Detect which cell encompasses the target text, then output its (X, Y) center coordinate. 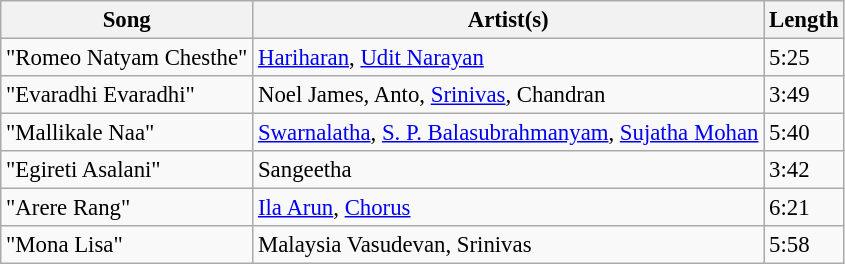
3:42 (804, 170)
Swarnalatha, S. P. Balasubrahmanyam, Sujatha Mohan (508, 133)
5:40 (804, 133)
6:21 (804, 208)
Artist(s) (508, 20)
Length (804, 20)
5:58 (804, 245)
Sangeetha (508, 170)
"Egireti Asalani" (127, 170)
Ila Arun, Chorus (508, 208)
Malaysia Vasudevan, Srinivas (508, 245)
"Evaradhi Evaradhi" (127, 95)
3:49 (804, 95)
"Mallikale Naa" (127, 133)
Noel James, Anto, Srinivas, Chandran (508, 95)
5:25 (804, 58)
Song (127, 20)
"Mona Lisa" (127, 245)
"Romeo Natyam Chesthe" (127, 58)
Hariharan, Udit Narayan (508, 58)
"Arere Rang" (127, 208)
